From the cell containing the given text, extract its center point as [X, Y] coordinate. 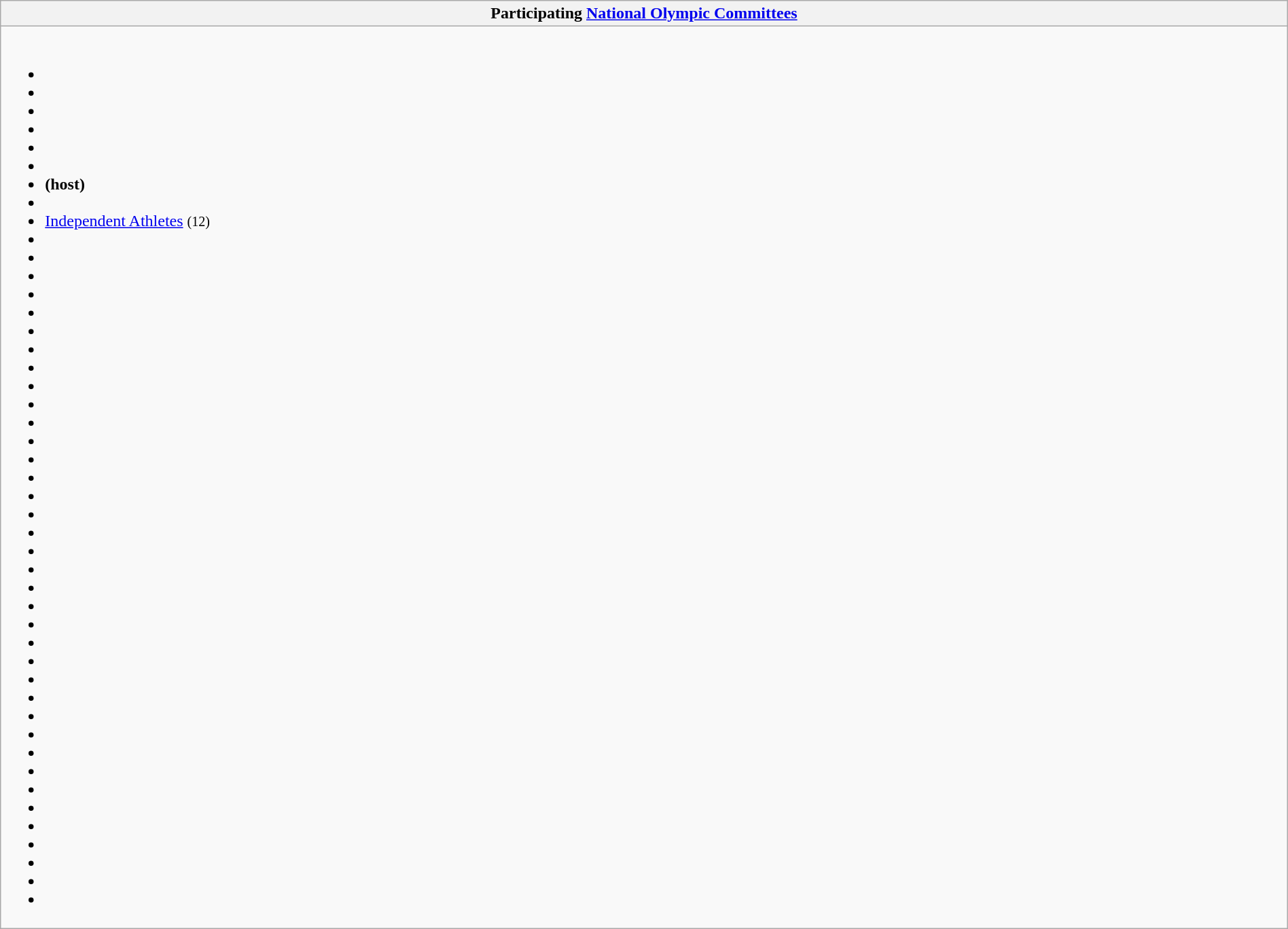
Participating National Olympic Committees [644, 14]
(host) Independent Athletes (12) [644, 477]
